For the text-containing cell, return its midpoint in [X, Y] coordinate format. 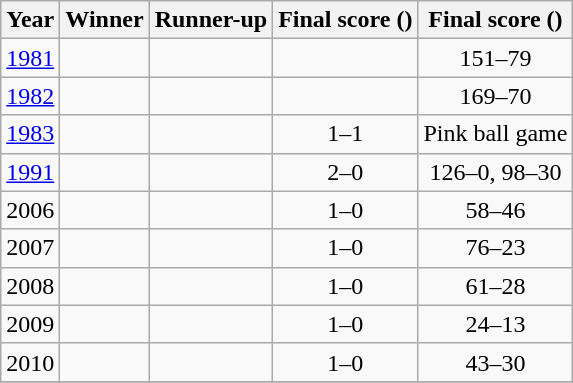
126–0, 98–30 [496, 172]
Year [30, 20]
Pink ball game [496, 134]
2008 [30, 286]
2–0 [346, 172]
24–13 [496, 324]
43–30 [496, 362]
151–79 [496, 58]
76–23 [496, 248]
Winner [104, 20]
1981 [30, 58]
1983 [30, 134]
2009 [30, 324]
2007 [30, 248]
1982 [30, 96]
1991 [30, 172]
169–70 [496, 96]
2006 [30, 210]
61–28 [496, 286]
Runner-up [211, 20]
1–1 [346, 134]
2010 [30, 362]
58–46 [496, 210]
